Search for the cell housing the specified text and yield its (x, y) center coordinate. 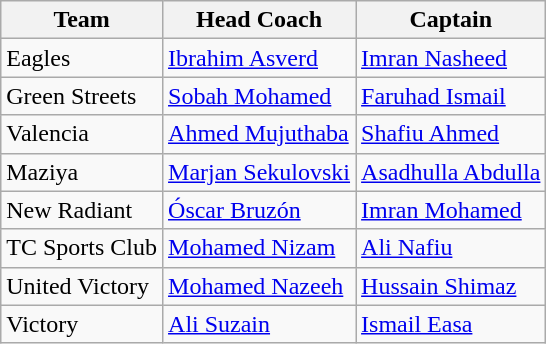
Óscar Bruzón (260, 210)
Marjan Sekulovski (260, 172)
Sobah Mohamed (260, 96)
Imran Nasheed (451, 58)
Hussain Shimaz (451, 286)
Mohamed Nazeeh (260, 286)
Asadhulla Abdulla (451, 172)
Mohamed Nizam (260, 248)
Team (82, 20)
Ibrahim Asverd (260, 58)
Ahmed Mujuthaba (260, 134)
Maziya (82, 172)
Green Streets (82, 96)
Ali Suzain (260, 324)
Ali Nafiu (451, 248)
New Radiant (82, 210)
Shafiu Ahmed (451, 134)
Faruhad Ismail (451, 96)
TC Sports Club (82, 248)
Eagles (82, 58)
Valencia (82, 134)
United Victory (82, 286)
Imran Mohamed (451, 210)
Head Coach (260, 20)
Ismail Easa (451, 324)
Captain (451, 20)
Victory (82, 324)
